Detect which cell encompasses the target text, then output its [X, Y] center coordinate. 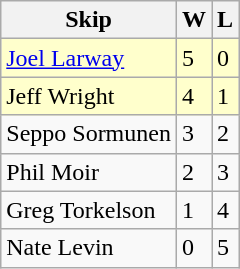
Joel Larway [89, 58]
Jeff Wright [89, 96]
W [194, 20]
L [226, 20]
Skip [89, 20]
Greg Torkelson [89, 210]
Nate Levin [89, 248]
Phil Moir [89, 172]
Seppo Sormunen [89, 134]
